Detect which cell encompasses the target text, then output its (x, y) center coordinate. 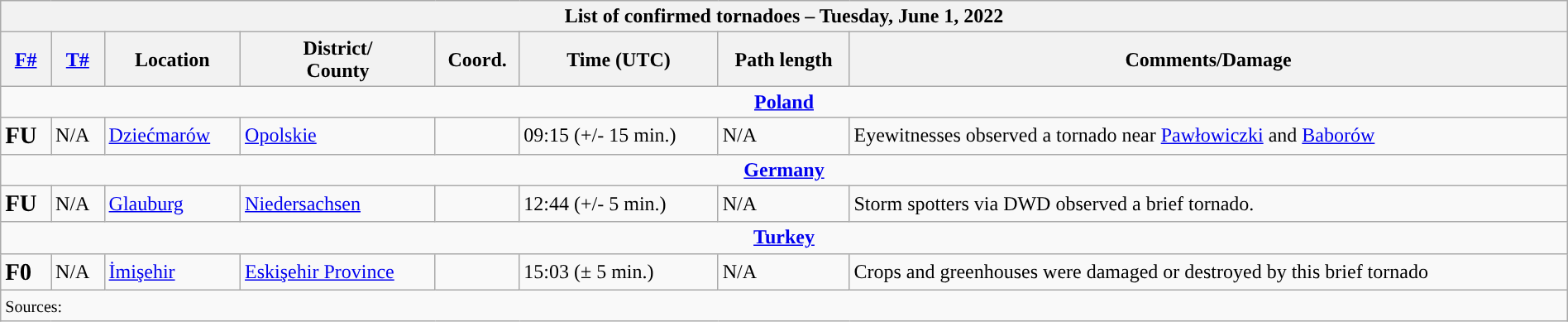
Path length (784, 60)
Time (UTC) (619, 60)
Eyewitnesses observed a tornado near Pawłowiczki and Baborów (1208, 136)
Eskişehir Province (338, 272)
Niedersachsen (338, 204)
Opolskie (338, 136)
F# (26, 60)
09:15 (+/- 15 min.) (619, 136)
Location (172, 60)
15:03 (± 5 min.) (619, 272)
District/County (338, 60)
Coord. (476, 60)
İmişehir (172, 272)
Comments/Damage (1208, 60)
Germany (784, 170)
Storm spotters via DWD observed a brief tornado. (1208, 204)
Dziećmarów (172, 136)
T# (78, 60)
List of confirmed tornadoes – Tuesday, June 1, 2022 (784, 17)
Poland (784, 102)
Crops and greenhouses were damaged or destroyed by this brief tornado (1208, 272)
12:44 (+/- 5 min.) (619, 204)
Glauburg (172, 204)
Sources: (784, 305)
Turkey (784, 238)
F0 (26, 272)
